Pinpoint the cell where the given text exists, returning its (X, Y) midpoint coordinate. 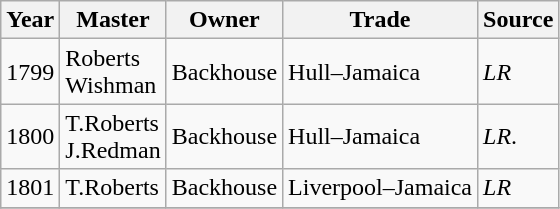
T.RobertsJ.Redman (113, 136)
Owner (224, 20)
1801 (30, 188)
1800 (30, 136)
1799 (30, 72)
Liverpool–Jamaica (380, 188)
Master (113, 20)
T.Roberts (113, 188)
RobertsWishman (113, 72)
LR. (518, 136)
Year (30, 20)
Trade (380, 20)
Source (518, 20)
